Extract the (x, y) coordinate from the center of the cell holding the provided text.  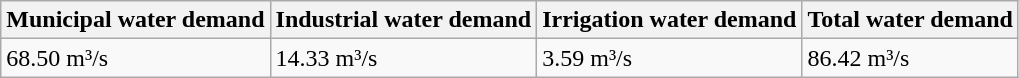
68.50 m³/s (136, 58)
86.42 m³/s (910, 58)
Industrial water demand (404, 20)
3.59 m³/s (670, 58)
14.33 m³/s (404, 58)
Irrigation water demand (670, 20)
Total water demand (910, 20)
Municipal water demand (136, 20)
